Return (X, Y) of the center of cell containing provided text 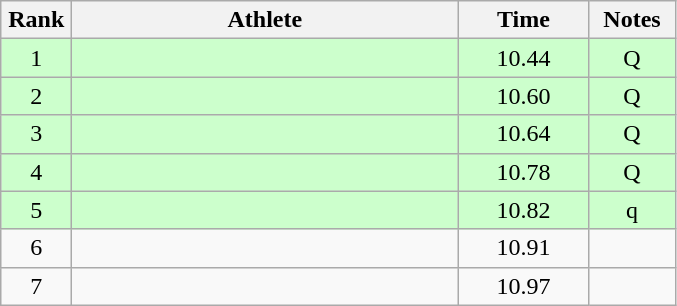
10.44 (524, 58)
4 (36, 172)
10.97 (524, 286)
10.78 (524, 172)
10.82 (524, 210)
Notes (632, 20)
6 (36, 248)
3 (36, 134)
Rank (36, 20)
10.91 (524, 248)
5 (36, 210)
2 (36, 96)
7 (36, 286)
10.64 (524, 134)
1 (36, 58)
10.60 (524, 96)
Time (524, 20)
Athlete (265, 20)
q (632, 210)
